Determine the [X, Y] coordinate at the center of the cell enclosing the given text.  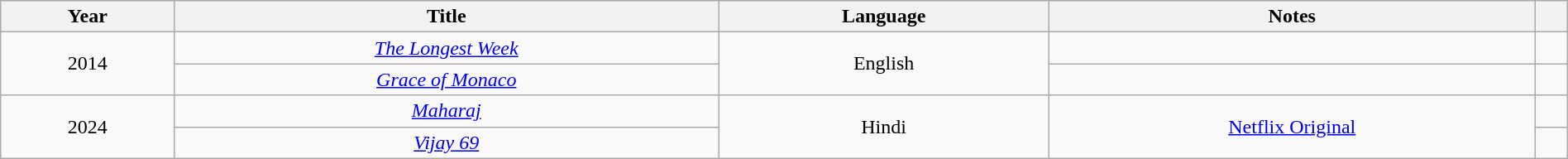
Vijay 69 [447, 142]
Year [88, 17]
Language [884, 17]
Netflix Original [1292, 127]
2014 [88, 64]
English [884, 64]
The Longest Week [447, 48]
Grace of Monaco [447, 79]
Title [447, 17]
Hindi [884, 127]
Notes [1292, 17]
Maharaj [447, 111]
2024 [88, 127]
